Pinpoint the cell where the given text exists, returning its (X, Y) midpoint coordinate. 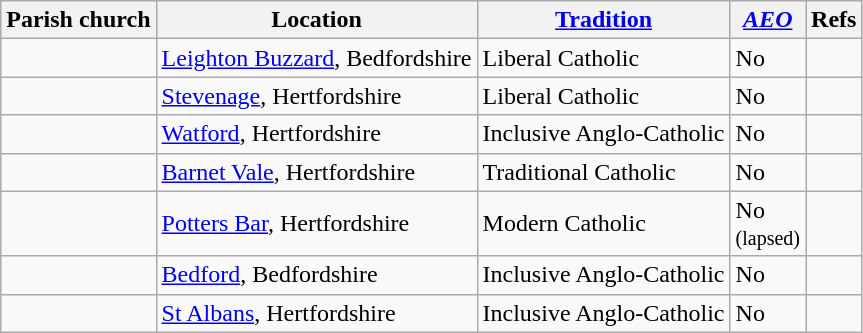
Location (316, 20)
No (lapsed) (768, 224)
Potters Bar, Hertfordshire (316, 224)
Leighton Buzzard, Bedfordshire (316, 58)
AEO (768, 20)
Refs (834, 20)
Traditional Catholic (604, 172)
Watford, Hertfordshire (316, 134)
Bedford, Bedfordshire (316, 275)
St Albans, Hertfordshire (316, 313)
Tradition (604, 20)
Stevenage, Hertfordshire (316, 96)
Modern Catholic (604, 224)
Barnet Vale, Hertfordshire (316, 172)
Parish church (78, 20)
